Return the (x, y) coordinate for the center point of the cell that contains the specified text.  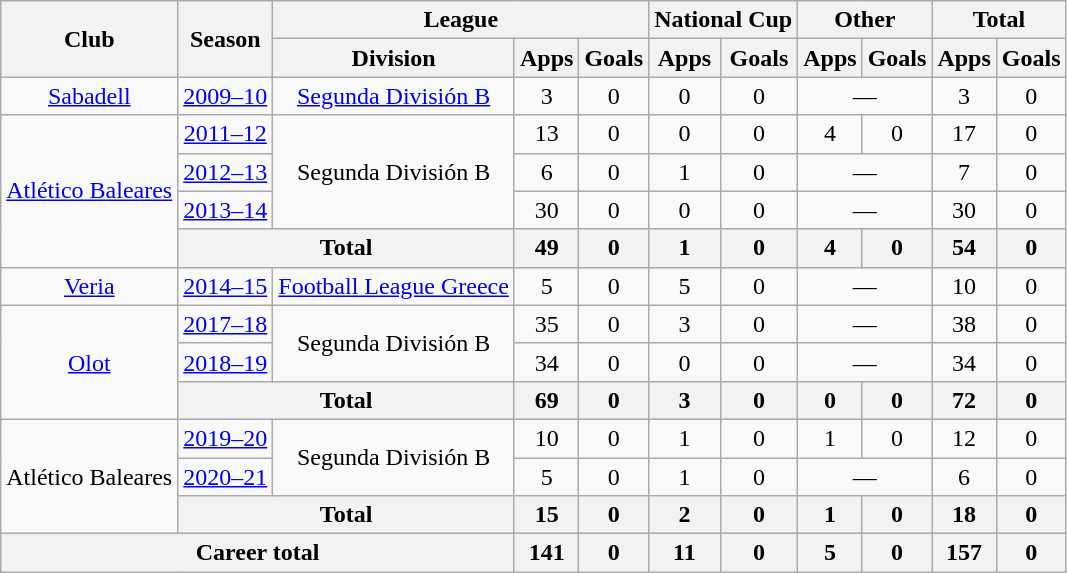
2 (685, 515)
National Cup (724, 20)
15 (546, 515)
Season (226, 39)
Sabadell (90, 96)
League (461, 20)
141 (546, 553)
Division (394, 58)
13 (546, 134)
2012–13 (226, 172)
11 (685, 553)
2018–19 (226, 362)
2014–15 (226, 286)
2013–14 (226, 210)
2009–10 (226, 96)
2017–18 (226, 324)
35 (546, 324)
17 (964, 134)
Football League Greece (394, 286)
Career total (258, 553)
Veria (90, 286)
72 (964, 400)
Olot (90, 362)
7 (964, 172)
69 (546, 400)
2011–12 (226, 134)
49 (546, 248)
12 (964, 438)
2019–20 (226, 438)
Club (90, 39)
54 (964, 248)
157 (964, 553)
18 (964, 515)
Other (865, 20)
2020–21 (226, 477)
38 (964, 324)
